Search for the cell housing the specified text and yield its [x, y] center coordinate. 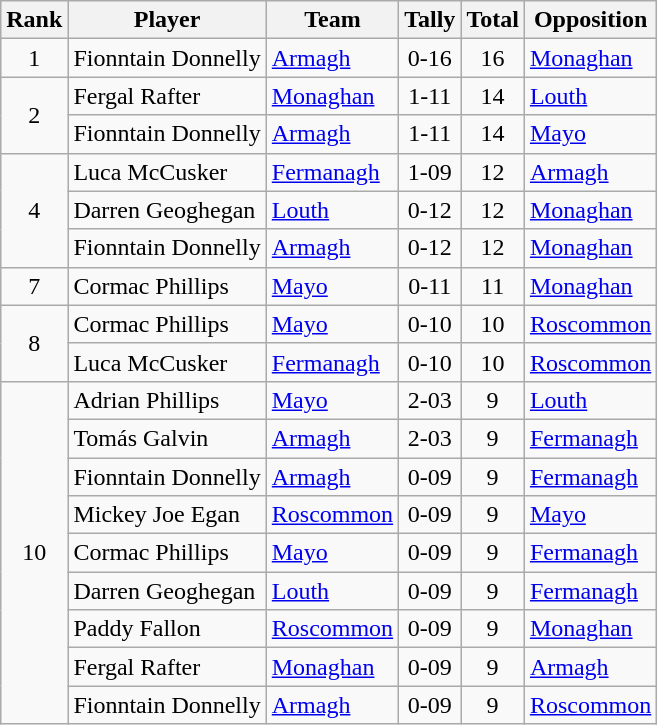
8 [34, 343]
7 [34, 286]
Player [167, 20]
Team [332, 20]
Opposition [590, 20]
Tally [430, 20]
Tomás Galvin [167, 438]
2 [34, 115]
Adrian Phillips [167, 400]
16 [493, 58]
Mickey Joe Egan [167, 515]
Rank [34, 20]
1 [34, 58]
0-16 [430, 58]
11 [493, 286]
1-09 [430, 172]
0-11 [430, 286]
Paddy Fallon [167, 629]
4 [34, 210]
Total [493, 20]
